Pinpoint the cell where the given text exists, returning its (X, Y) midpoint coordinate. 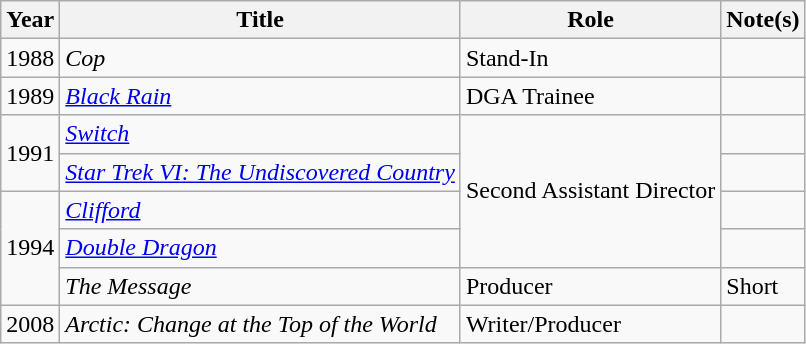
Black Rain (260, 96)
Note(s) (763, 20)
Cop (260, 58)
Clifford (260, 210)
Double Dragon (260, 248)
DGA Trainee (590, 96)
Role (590, 20)
Stand-In (590, 58)
The Message (260, 286)
1988 (30, 58)
Star Trek VI: The Undiscovered Country (260, 172)
Writer/Producer (590, 324)
2008 (30, 324)
1991 (30, 153)
Second Assistant Director (590, 191)
Switch (260, 134)
1994 (30, 248)
Short (763, 286)
Year (30, 20)
Producer (590, 286)
1989 (30, 96)
Arctic: Change at the Top of the World (260, 324)
Title (260, 20)
